Return [x, y] of the center of cell containing provided text 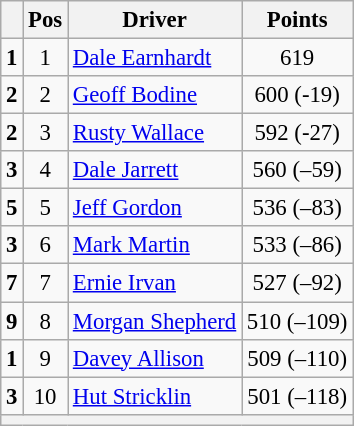
Davey Allison [155, 358]
Mark Martin [155, 245]
Morgan Shepherd [155, 321]
Points [298, 20]
Hut Stricklin [155, 396]
10 [46, 396]
527 (–92) [298, 283]
Ernie Irvan [155, 283]
510 (–109) [298, 321]
Dale Earnhardt [155, 58]
Dale Jarrett [155, 170]
8 [46, 321]
501 (–118) [298, 396]
Jeff Gordon [155, 208]
4 [46, 170]
536 (–83) [298, 208]
6 [46, 245]
Geoff Bodine [155, 95]
592 (-27) [298, 133]
509 (–110) [298, 358]
Rusty Wallace [155, 133]
Pos [46, 20]
560 (–59) [298, 170]
619 [298, 58]
533 (–86) [298, 245]
600 (-19) [298, 95]
Driver [155, 20]
